Determine the (X, Y) coordinate at the center of the cell enclosing the given text.  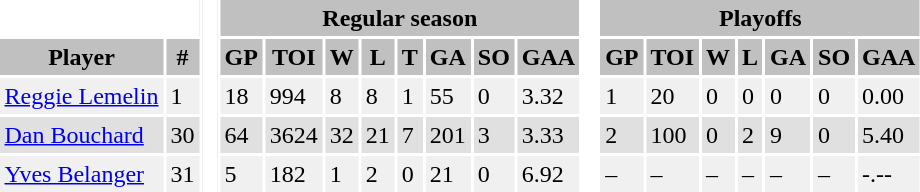
18 (241, 96)
994 (294, 96)
55 (448, 96)
20 (672, 96)
100 (672, 135)
3624 (294, 135)
5 (241, 174)
5.40 (889, 135)
# (182, 57)
-.-- (889, 174)
T (410, 57)
Dan Bouchard (82, 135)
201 (448, 135)
Player (82, 57)
Reggie Lemelin (82, 96)
3.32 (548, 96)
9 (788, 135)
0.00 (889, 96)
7 (410, 135)
182 (294, 174)
30 (182, 135)
64 (241, 135)
3 (494, 135)
Regular season (400, 18)
Yves Belanger (82, 174)
3.33 (548, 135)
31 (182, 174)
Playoffs (760, 18)
32 (342, 135)
6.92 (548, 174)
